Determine the (x, y) coordinate at the center of the cell enclosing the given text.  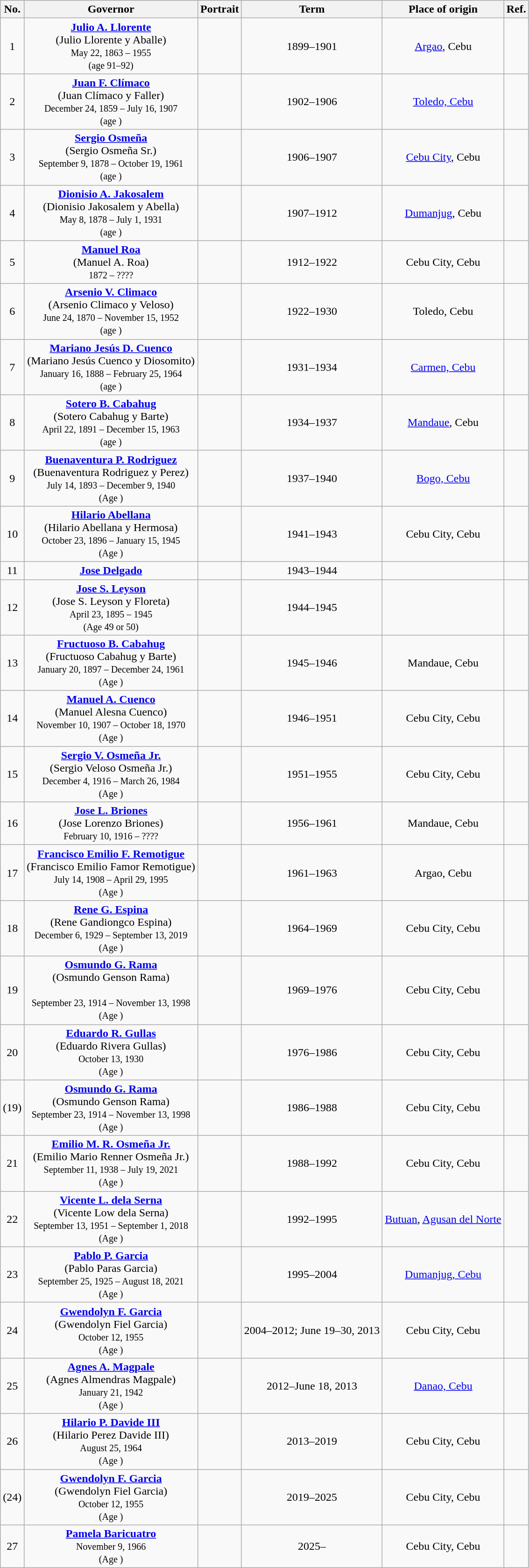
1944–1945 (312, 607)
Place of origin (443, 9)
1937–1940 (312, 478)
Julio A. Llorente(Julio Llorente y Aballe)May 22, 1863 – 1955(age 91–92) (111, 46)
1922–1930 (312, 311)
1951–1955 (312, 774)
1906–1907 (312, 157)
1 (12, 46)
Portrait (219, 9)
1976–1986 (312, 1052)
Francisco Emilio F. Remotigue(Francisco Emilio Famor Remotigue)July 14, 1908 – April 29, 1995(Age ) (111, 873)
14 (12, 718)
Dionisio A. Jakosalem(Dionisio Jakosalem y Abella)May 8, 1878 – July 1, 1931(age ) (111, 213)
Emilio M. R. Osmeña Jr.(Emilio Mario Renner Osmeña Jr.)September 11, 1938 – July 19, 2021(Age ) (111, 1163)
Jose L. Briones(Jose Lorenzo Briones)February 10, 1916 – ???? (111, 823)
Sergio V. Osmeña Jr.(Sergio Veloso Osmeña Jr.)December 4, 1916 – March 26, 1984(Age ) (111, 774)
Sotero B. Cabahug(Sotero Cabahug y Barte)April 22, 1891 – December 15, 1963(age ) (111, 422)
Jose Delgado (111, 570)
Manuel A. Cuenco(Manuel Alesna Cuenco)November 10, 1907 – October 18, 1970(Age ) (111, 718)
19 (12, 990)
2004–2012; June 19–30, 2013 (312, 1330)
1992–1995 (312, 1219)
Fructuoso B. Cabahug(Fructuoso Cabahug y Barte)January 20, 1897 – December 24, 1961(Age ) (111, 663)
Mariano Jesús D. Cuenco(Mariano Jesús Cuenco y Diosomito)January 16, 1888 – February 25, 1964(age ) (111, 367)
13 (12, 663)
Jose S. Leyson(Jose S. Leyson y Floreta)April 23, 1895 – 1945(Age 49 or 50) (111, 607)
2025– (312, 1547)
Manuel Roa(Manuel A. Roa)1872 – ???? (111, 262)
12 (12, 607)
16 (12, 823)
5 (12, 262)
1945–1946 (312, 663)
22 (12, 1219)
11 (12, 570)
1902–1906 (312, 102)
25 (12, 1385)
1995–2004 (312, 1274)
Arsenio V. Climaco(Arsenio Climaco y Veloso)June 24, 1870 – November 15, 1952(age ) (111, 311)
20 (12, 1052)
6 (12, 311)
Rene G. Espina(Rene Gandiongco Espina)December 6, 1929 – September 13, 2019(Age ) (111, 929)
Bogo, Cebu (443, 478)
1969–1976 (312, 990)
1899–1901 (312, 46)
Pablo P. Garcia(Pablo Paras Garcia)September 25, 1925 – August 18, 2021(Age ) (111, 1274)
2019–2025 (312, 1497)
1946–1951 (312, 718)
21 (12, 1163)
(19) (12, 1108)
Pamela BaricuatroNovember 9, 1966(Age ) (111, 1547)
Carmen, Cebu (443, 367)
Sergio Osmeña(Sergio Osmeña Sr.)September 9, 1878 – October 19, 1961(age ) (111, 157)
10 (12, 533)
Governor (111, 9)
2013–2019 (312, 1441)
Hilario P. Davide III(Hilario Perez Davide III)August 25, 1964(Age ) (111, 1441)
1988–1992 (312, 1163)
9 (12, 478)
1986–1988 (312, 1108)
1931–1934 (312, 367)
2012–June 18, 2013 (312, 1385)
Hilario Abellana(Hilario Abellana y Hermosa)October 23, 1896 – January 15, 1945(Age ) (111, 533)
27 (12, 1547)
17 (12, 873)
Term (312, 9)
15 (12, 774)
1912–1922 (312, 262)
2 (12, 102)
1941–1943 (312, 533)
Danao, Cebu (443, 1385)
Butuan, Agusan del Norte (443, 1219)
Vicente L. dela Serna(Vicente Low dela Serna)September 13, 1951 – September 1, 2018(Age ) (111, 1219)
3 (12, 157)
8 (12, 422)
(24) (12, 1497)
No. (12, 9)
18 (12, 929)
Juan F. Clímaco(Juan Clímaco y Faller)December 24, 1859 – July 16, 1907(age ) (111, 102)
24 (12, 1330)
1943–1944 (312, 570)
1934–1937 (312, 422)
1956–1961 (312, 823)
4 (12, 213)
1964–1969 (312, 929)
23 (12, 1274)
26 (12, 1441)
Buenaventura P. Rodriguez(Buenaventura Rodriguez y Perez)July 14, 1893 – December 9, 1940(Age ) (111, 478)
1907–1912 (312, 213)
Agnes A. Magpale(Agnes Almendras Magpale)January 21, 1942(Age ) (111, 1385)
7 (12, 367)
Ref. (516, 9)
1961–1963 (312, 873)
Eduardo R. Gullas(Eduardo Rivera Gullas)October 13, 1930(Age ) (111, 1052)
